Return [x, y] of the center of cell containing provided text 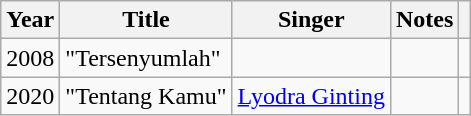
Year [30, 20]
Lyodra Ginting [311, 96]
2008 [30, 58]
Title [146, 20]
2020 [30, 96]
Singer [311, 20]
Notes [424, 20]
"Tersenyumlah" [146, 58]
"Tentang Kamu" [146, 96]
